Output the (X, Y) coordinate of the center of the cell containing the given text.  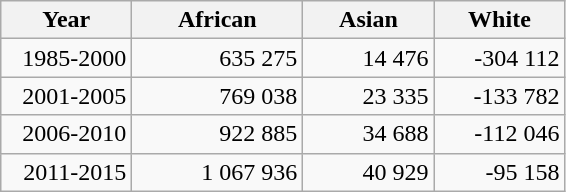
769 038 (218, 96)
White (500, 20)
-112 046 (500, 134)
Year (66, 20)
-95 158 (500, 172)
34 688 (368, 134)
1985-2000 (66, 58)
2001-2005 (66, 96)
Asian (368, 20)
635 275 (218, 58)
14 476 (368, 58)
-304 112 (500, 58)
922 885 (218, 134)
-133 782 (500, 96)
2006-2010 (66, 134)
40 929 (368, 172)
2011-2015 (66, 172)
1 067 936 (218, 172)
23 335 (368, 96)
African (218, 20)
